Provide the (X, Y) coordinate of the cell's center where the given text is located.  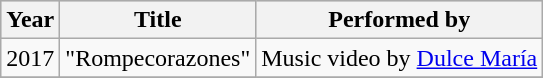
Title (158, 20)
Year (30, 20)
2017 (30, 58)
Music video by Dulce María (400, 58)
Performed by (400, 20)
"Rompecorazones" (158, 58)
